Extract the (X, Y) coordinate from the center of the cell holding the provided text.  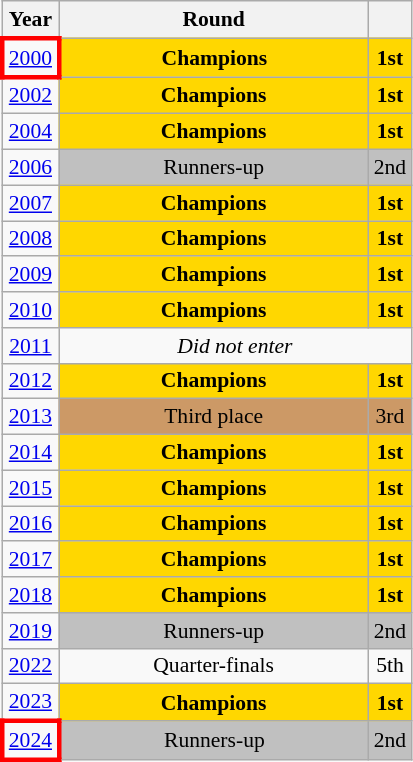
2014 (30, 453)
2024 (30, 740)
2012 (30, 381)
2015 (30, 488)
2007 (30, 203)
3rd (390, 417)
2019 (30, 631)
2017 (30, 560)
2016 (30, 524)
2022 (30, 666)
2008 (30, 239)
2018 (30, 595)
2010 (30, 310)
Year (30, 20)
2004 (30, 132)
2023 (30, 702)
2009 (30, 275)
2000 (30, 58)
Round (214, 20)
5th (390, 666)
2011 (30, 346)
Third place (214, 417)
2006 (30, 168)
Quarter-finals (214, 666)
2002 (30, 96)
Did not enter (236, 346)
2013 (30, 417)
